Provide the (x, y) coordinate of the cell's center where the given text is located.  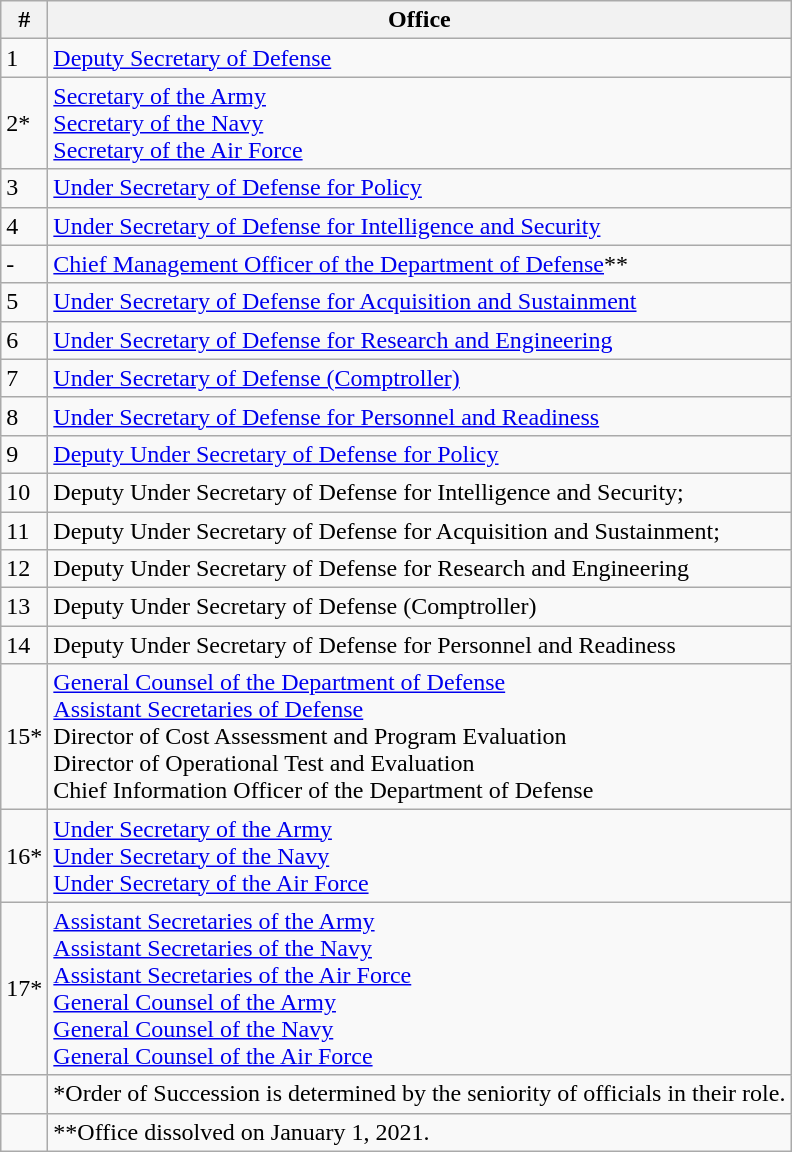
Deputy Under Secretary of Defense for Research and Engineering (420, 569)
Under Secretary of Defense for Research and Engineering (420, 340)
Deputy Under Secretary of Defense for Acquisition and Sustainment; (420, 531)
15* (24, 737)
# (24, 20)
16* (24, 856)
Under Secretary of the ArmyUnder Secretary of the NavyUnder Secretary of the Air Force (420, 856)
14 (24, 645)
2* (24, 123)
Deputy Under Secretary of Defense (Comptroller) (420, 607)
9 (24, 454)
Office (420, 20)
Deputy Under Secretary of Defense for Intelligence and Security; (420, 492)
Deputy Under Secretary of Defense for Policy (420, 454)
*Order of Succession is determined by the seniority of officials in their role. (420, 1094)
Deputy Under Secretary of Defense for Personnel and Readiness (420, 645)
3 (24, 188)
12 (24, 569)
Under Secretary of Defense for Acquisition and Sustainment (420, 302)
Under Secretary of Defense for Personnel and Readiness (420, 416)
5 (24, 302)
Secretary of the ArmySecretary of the NavySecretary of the Air Force (420, 123)
6 (24, 340)
Under Secretary of Defense (Comptroller) (420, 378)
11 (24, 531)
- (24, 264)
17* (24, 988)
7 (24, 378)
1 (24, 58)
8 (24, 416)
4 (24, 226)
13 (24, 607)
Deputy Secretary of Defense (420, 58)
Under Secretary of Defense for Policy (420, 188)
Chief Management Officer of the Department of Defense** (420, 264)
10 (24, 492)
**Office dissolved on January 1, 2021. (420, 1132)
Under Secretary of Defense for Intelligence and Security (420, 226)
